Find where the given text appears and provide that cell's center as [X, Y] coordinate. 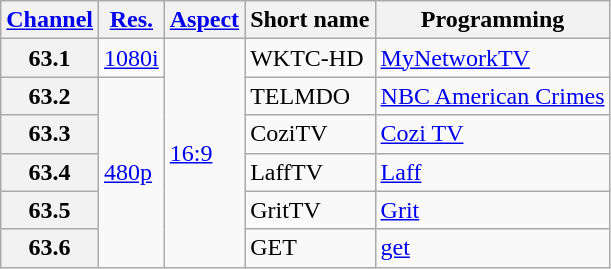
TELMDO [310, 96]
Cozi TV [492, 134]
Short name [310, 20]
GET [310, 248]
MyNetworkTV [492, 58]
63.6 [50, 248]
63.5 [50, 210]
Aspect [204, 20]
NBC American Crimes [492, 96]
63.2 [50, 96]
Channel [50, 20]
16:9 [204, 153]
GritTV [310, 210]
1080i [132, 58]
WKTC-HD [310, 58]
LaffTV [310, 172]
Res. [132, 20]
get [492, 248]
Grit [492, 210]
63.3 [50, 134]
Laff [492, 172]
63.4 [50, 172]
Programming [492, 20]
63.1 [50, 58]
CoziTV [310, 134]
480p [132, 172]
